Extract the [X, Y] coordinate from the center of the cell holding the provided text.  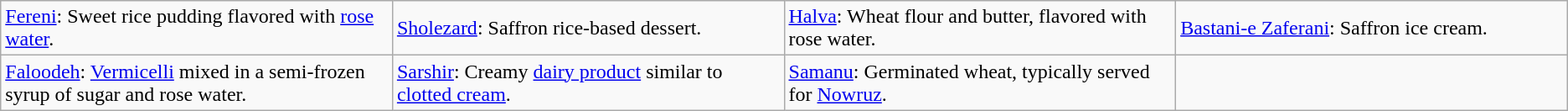
Sarshir: Creamy dairy product similar to clotted cream. [588, 82]
Faloodeh: Vermicelli mixed in a semi-frozen syrup of sugar and rose water. [197, 82]
Fereni: Sweet rice pudding flavored with rose water. [197, 29]
Samanu: Germinated wheat, typically served for Nowruz. [980, 82]
Sholezard: Saffron rice-based dessert. [588, 29]
Bastani-e Zaferani: Saffron ice cream. [1372, 29]
Halva: Wheat flour and butter, flavored with rose water. [980, 29]
